Provide the (x, y) coordinate of the cell's center where the given text is located.  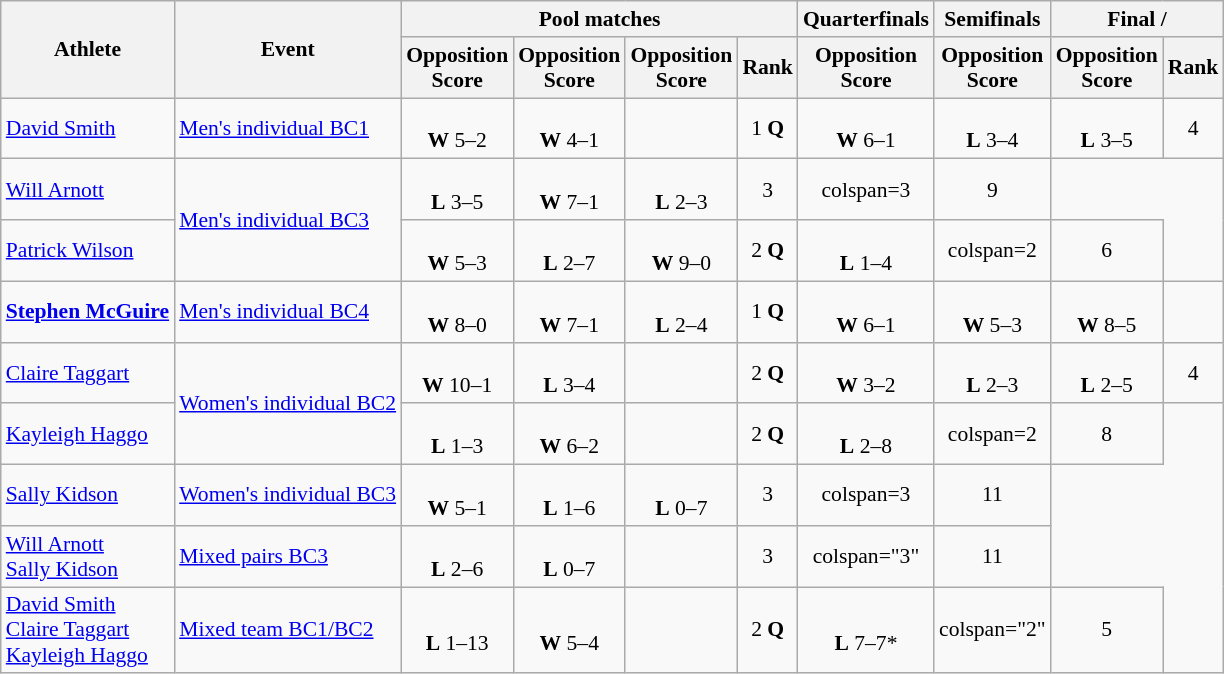
David SmithClaire TaggartKayleigh Haggo (88, 630)
5 (1107, 630)
W 8–5 (1107, 312)
Will ArnottSally Kidson (88, 556)
W 5–4 (569, 630)
Semifinals (992, 19)
Final / (1138, 19)
Men's individual BC4 (288, 312)
L 2–8 (866, 434)
colspan="2" (992, 630)
L 1–3 (457, 434)
W 5–1 (457, 496)
9 (992, 190)
Men's individual BC3 (288, 220)
L 1–4 (866, 250)
Mixed pairs BC3 (288, 556)
W 8–0 (457, 312)
L 1–13 (457, 630)
Pool matches (600, 19)
L 2–5 (1107, 372)
Men's individual BC1 (288, 128)
Event (288, 50)
Kayleigh Haggo (88, 434)
L 1–6 (569, 496)
Will Arnott (88, 190)
David Smith (88, 128)
Athlete (88, 50)
L 2–4 (681, 312)
Sally Kidson (88, 496)
W 6–2 (569, 434)
Quarterfinals (866, 19)
Mixed team BC1/BC2 (288, 630)
Stephen McGuire (88, 312)
Women's individual BC3 (288, 496)
L 7–7* (866, 630)
6 (1107, 250)
W 9–0 (681, 250)
8 (1107, 434)
L 2–7 (569, 250)
Women's individual BC2 (288, 403)
W 4–1 (569, 128)
W 10–1 (457, 372)
Claire Taggart (88, 372)
W 3–2 (866, 372)
L 2–6 (457, 556)
W 5–2 (457, 128)
Patrick Wilson (88, 250)
colspan="3" (866, 556)
